Return [X, Y] of the center of cell containing provided text 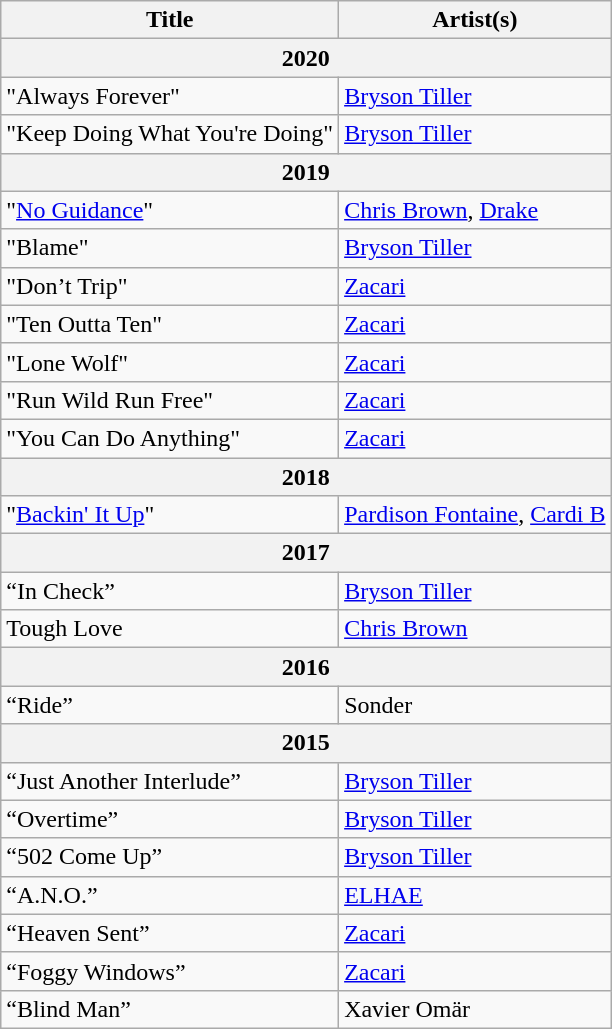
"Blame" [170, 248]
"Ten Outta Ten" [170, 324]
“502 Come Up” [170, 857]
“Foggy Windows” [170, 971]
"You Can Do Anything" [170, 438]
Chris Brown, Drake [475, 210]
"Don’t Trip" [170, 286]
Artist(s) [475, 20]
"No Guidance" [170, 210]
Chris Brown [475, 629]
ELHAE [475, 895]
2017 [306, 553]
Tough Love [170, 629]
2019 [306, 172]
"Backin' It Up" [170, 515]
2020 [306, 58]
"Keep Doing What You're Doing" [170, 134]
2018 [306, 477]
Sonder [475, 705]
"Lone Wolf" [170, 362]
"Run Wild Run Free" [170, 400]
Title [170, 20]
“Ride” [170, 705]
“Overtime” [170, 819]
2015 [306, 743]
“In Check” [170, 591]
“Just Another Interlude” [170, 781]
"Always Forever" [170, 96]
2016 [306, 667]
“A.N.O.” [170, 895]
Pardison Fontaine, Cardi B [475, 515]
Xavier Omär [475, 1009]
“Blind Man” [170, 1009]
“Heaven Sent” [170, 933]
